Detect which cell encompasses the target text, then output its [x, y] center coordinate. 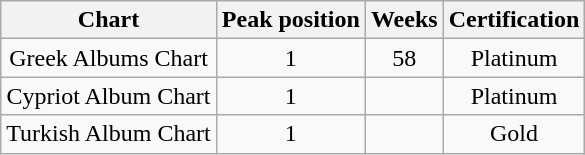
Peak position [290, 20]
Gold [514, 134]
Cypriot Album Chart [109, 96]
Certification [514, 20]
58 [404, 58]
Weeks [404, 20]
Chart [109, 20]
Turkish Album Chart [109, 134]
Greek Albums Chart [109, 58]
